Search for the cell housing the specified text and yield its (X, Y) center coordinate. 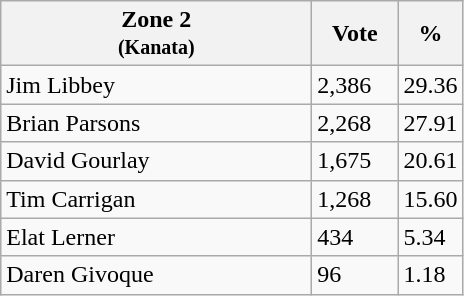
2,268 (355, 123)
Elat Lerner (156, 237)
1,675 (355, 161)
29.36 (430, 85)
% (430, 34)
Vote (355, 34)
Daren Givoque (156, 275)
2,386 (355, 85)
20.61 (430, 161)
96 (355, 275)
Jim Libbey (156, 85)
15.60 (430, 199)
Zone 2 (Kanata) (156, 34)
Brian Parsons (156, 123)
5.34 (430, 237)
Tim Carrigan (156, 199)
434 (355, 237)
1.18 (430, 275)
David Gourlay (156, 161)
27.91 (430, 123)
1,268 (355, 199)
